Determine the (x, y) coordinate at the center of the cell enclosing the given text.  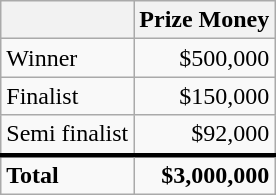
Winner (68, 58)
$150,000 (204, 96)
Semi finalist (68, 135)
Total (68, 174)
Prize Money (204, 20)
$3,000,000 (204, 174)
$500,000 (204, 58)
Finalist (68, 96)
$92,000 (204, 135)
